For the text-containing cell, return its midpoint in (X, Y) coordinate format. 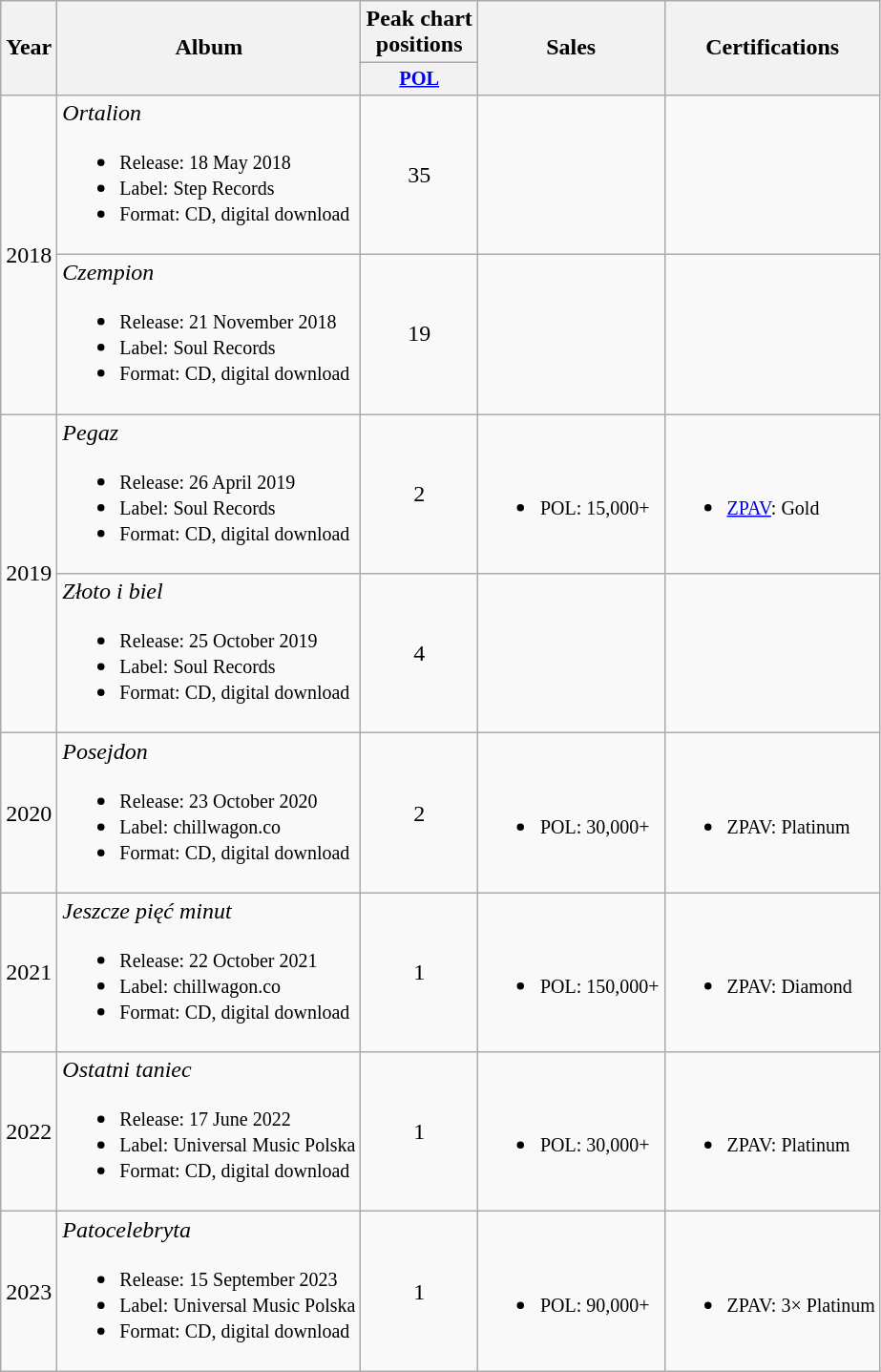
POL (419, 79)
35 (419, 174)
PosejdonRelease: 23 October 2020Label: chillwagon.coFormat: CD, digital download (209, 813)
Sales (571, 48)
2022 (29, 1132)
2020 (29, 813)
4 (419, 653)
Year (29, 48)
OrtalionRelease: 18 May 2018Label: Step RecordsFormat: CD, digital download (209, 174)
PegazRelease: 26 April 2019Label: Soul RecordsFormat: CD, digital download (209, 495)
ZPAV: Diamond (772, 972)
2018 (29, 254)
ZPAV: Gold (772, 495)
Certifications (772, 48)
ZPAV: 3× Platinum (772, 1291)
POL: 15,000+ (571, 495)
Złoto i bielRelease: 25 October 2019Label: Soul RecordsFormat: CD, digital download (209, 653)
POL: 150,000+ (571, 972)
CzempionRelease: 21 November 2018Label: Soul RecordsFormat: CD, digital download (209, 334)
Jeszcze pięć minutRelease: 22 October 2021Label: chillwagon.coFormat: CD, digital download (209, 972)
PatocelebrytaRelease: 15 September 2023Label: Universal Music PolskaFormat: CD, digital download (209, 1291)
2023 (29, 1291)
Ostatni taniecRelease: 17 June 2022Label: Universal Music PolskaFormat: CD, digital download (209, 1132)
POL: 90,000+ (571, 1291)
2021 (29, 972)
2019 (29, 574)
Peak chartpositions (419, 32)
Album (209, 48)
19 (419, 334)
